Pinpoint the cell where the given text exists, returning its [X, Y] midpoint coordinate. 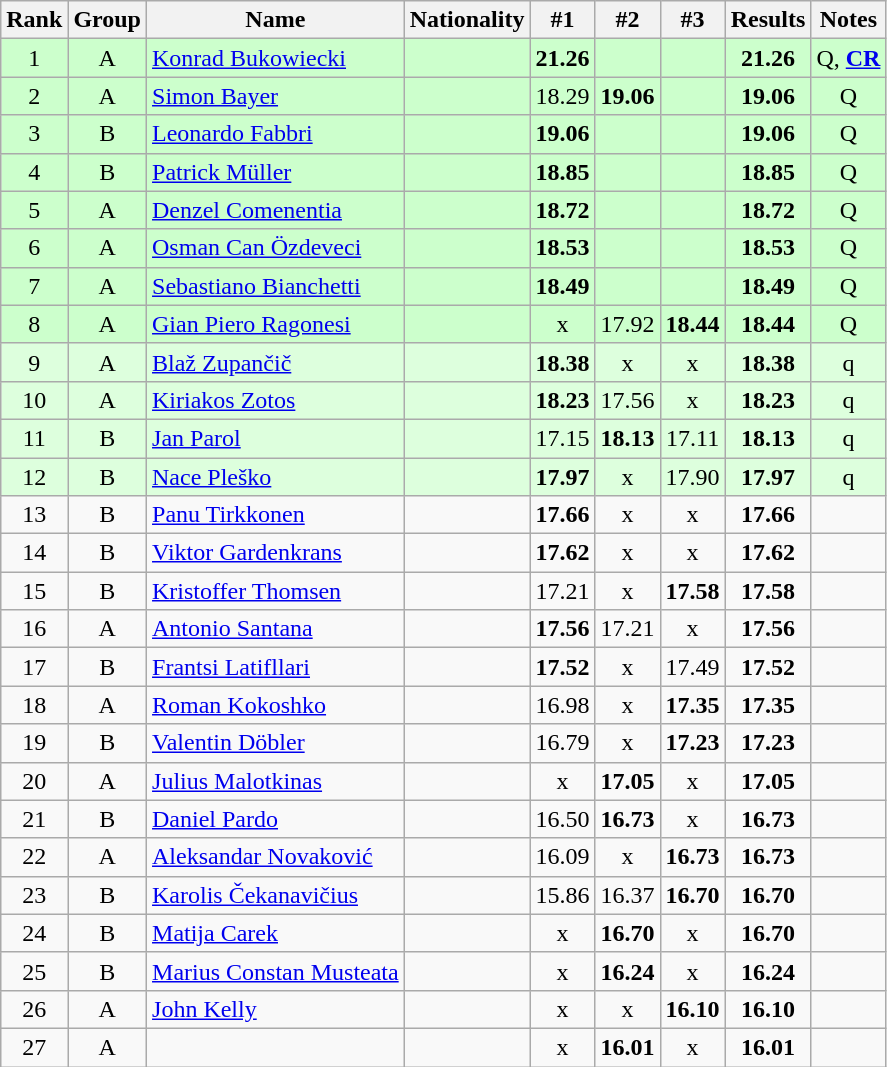
11 [34, 438]
Notes [848, 20]
Denzel Comenentia [276, 210]
Leonardo Fabbri [276, 134]
16.09 [562, 857]
Jan Parol [276, 438]
Q, CR [848, 58]
Kiriakos Zotos [276, 400]
17 [34, 667]
Group [108, 20]
#2 [628, 20]
9 [34, 362]
Results [768, 20]
4 [34, 172]
Rank [34, 20]
14 [34, 553]
16.50 [562, 819]
Valentin Döbler [276, 743]
5 [34, 210]
23 [34, 895]
27 [34, 1047]
Sebastiano Bianchetti [276, 286]
26 [34, 1009]
7 [34, 286]
Aleksandar Novaković [276, 857]
Blaž Zupančič [276, 362]
Simon Bayer [276, 96]
10 [34, 400]
Daniel Pardo [276, 819]
16.98 [562, 705]
John Kelly [276, 1009]
Patrick Müller [276, 172]
Nace Pleško [276, 477]
17.90 [692, 477]
2 [34, 96]
18 [34, 705]
6 [34, 248]
18.29 [562, 96]
Julius Malotkinas [276, 781]
Marius Constan Musteata [276, 971]
Kristoffer Thomsen [276, 591]
Matija Carek [276, 933]
16.37 [628, 895]
17.15 [562, 438]
22 [34, 857]
#3 [692, 20]
Viktor Gardenkrans [276, 553]
17.49 [692, 667]
Osman Can Özdeveci [276, 248]
12 [34, 477]
Konrad Bukowiecki [276, 58]
8 [34, 324]
Antonio Santana [276, 629]
19 [34, 743]
17.11 [692, 438]
3 [34, 134]
Name [276, 20]
Frantsi Latifllari [276, 667]
20 [34, 781]
Nationality [467, 20]
21 [34, 819]
Karolis Čekanavičius [276, 895]
16 [34, 629]
#1 [562, 20]
Panu Tirkkonen [276, 515]
13 [34, 515]
15.86 [562, 895]
1 [34, 58]
25 [34, 971]
Roman Kokoshko [276, 705]
24 [34, 933]
Gian Piero Ragonesi [276, 324]
16.79 [562, 743]
15 [34, 591]
17.92 [628, 324]
